Provide the (X, Y) coordinate of the cell's center where the given text is located.  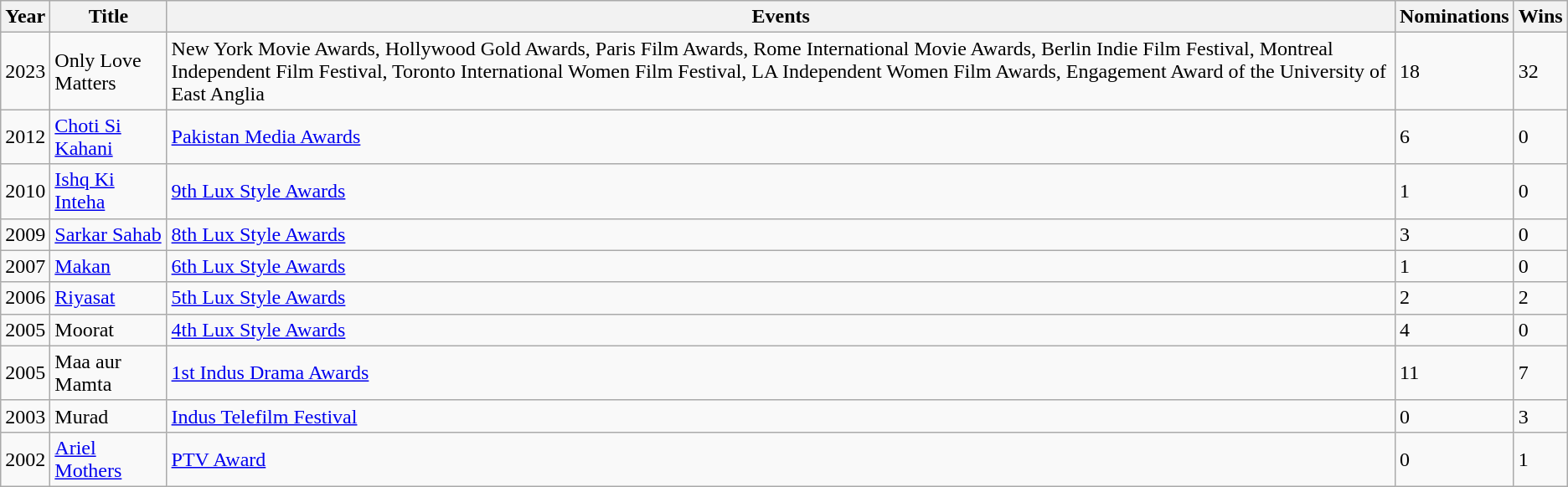
Choti Si Kahani (109, 137)
Ariel Mothers (109, 459)
7 (1540, 373)
Murad (109, 416)
Sarkar Sahab (109, 234)
2009 (25, 234)
Indus Telefilm Festival (781, 416)
6 (1454, 137)
Events (781, 17)
Nominations (1454, 17)
4 (1454, 330)
32 (1540, 71)
Riyasat (109, 298)
2006 (25, 298)
Makan (109, 266)
5th Lux Style Awards (781, 298)
6th Lux Style Awards (781, 266)
PTV Award (781, 459)
Only Love Matters (109, 71)
9th Lux Style Awards (781, 191)
Wins (1540, 17)
4th Lux Style Awards (781, 330)
1st Indus Drama Awards (781, 373)
Pakistan Media Awards (781, 137)
2007 (25, 266)
Maa aur Mamta (109, 373)
2003 (25, 416)
Moorat (109, 330)
2002 (25, 459)
18 (1454, 71)
Title (109, 17)
Ishq Ki Inteha (109, 191)
2010 (25, 191)
2012 (25, 137)
2023 (25, 71)
Year (25, 17)
8th Lux Style Awards (781, 234)
11 (1454, 373)
